Pinpoint the cell where the given text exists, returning its [x, y] midpoint coordinate. 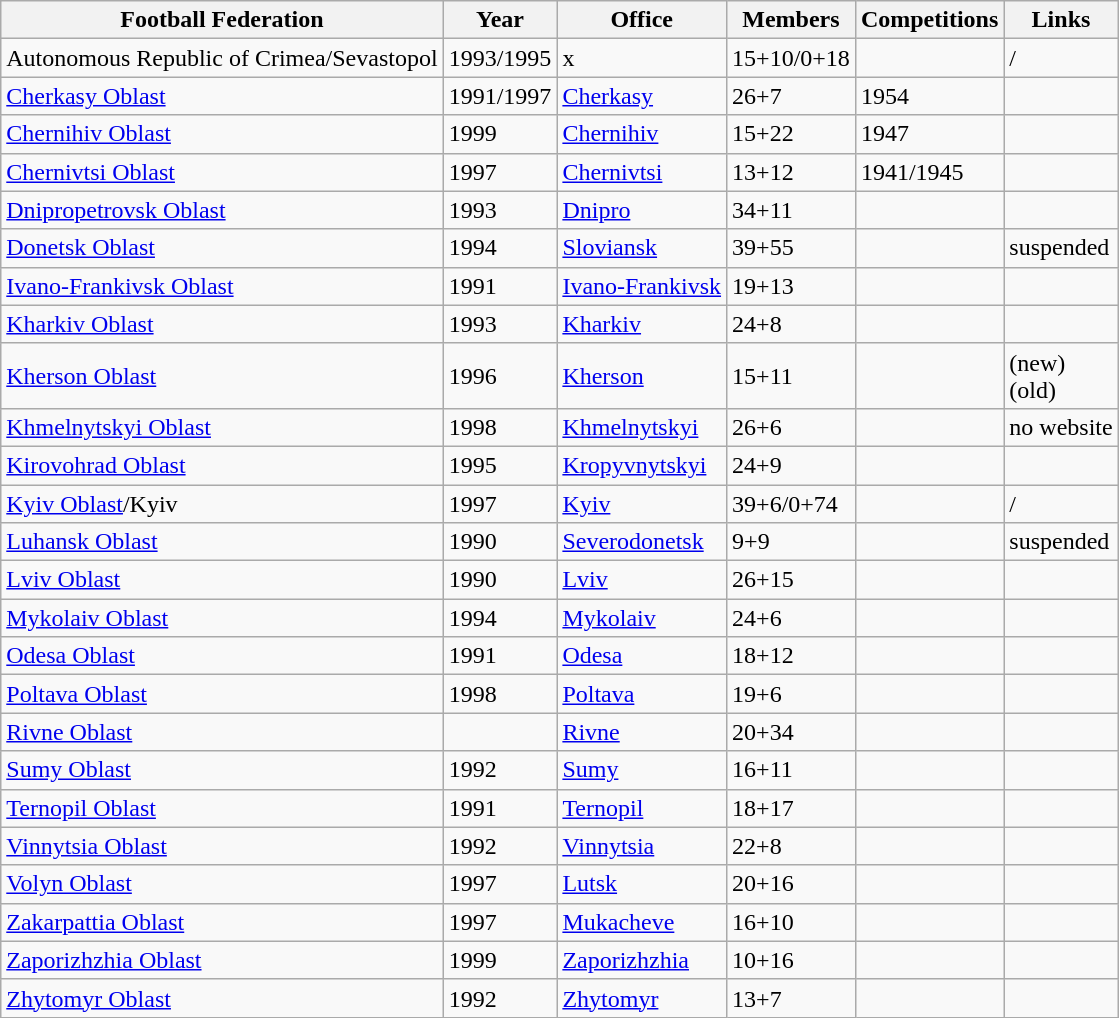
24+6 [792, 618]
1954 [929, 96]
Donetsk Oblast [222, 248]
1995 [500, 465]
Volyn Oblast [222, 884]
Members [792, 20]
Year [500, 20]
Kyiv [642, 503]
Kropyvnytskyi [642, 465]
13+12 [792, 172]
10+16 [792, 960]
Chernihiv [642, 134]
Zakarpattia Oblast [222, 922]
1941/1945 [929, 172]
24+9 [792, 465]
Vinnytsia [642, 846]
Mukacheve [642, 922]
Kirovohrad Oblast [222, 465]
Kherson [642, 376]
24+8 [792, 324]
Autonomous Republic of Crimea/Sevastopol [222, 58]
26+15 [792, 580]
16+11 [792, 770]
26+7 [792, 96]
Luhansk Oblast [222, 542]
Cherkasy [642, 96]
16+10 [792, 922]
Ivano-Frankivsk [642, 286]
Zhytomyr Oblast [222, 998]
Competitions [929, 20]
Mykolaiv [642, 618]
Rivne [642, 732]
Poltava [642, 694]
Chernivtsi Oblast [222, 172]
Football Federation [222, 20]
Kharkiv [642, 324]
15+11 [792, 376]
18+17 [792, 808]
Lviv Oblast [222, 580]
Lutsk [642, 884]
34+11 [792, 210]
1996 [500, 376]
Khmelnytskyi [642, 427]
1947 [929, 134]
Chernivtsi [642, 172]
(new) (old) [1061, 376]
20+16 [792, 884]
Ivano-Frankivsk Oblast [222, 286]
Zaporizhzhia [642, 960]
9+9 [792, 542]
Rivne Oblast [222, 732]
39+55 [792, 248]
Kyiv Oblast/Kyiv [222, 503]
Sumy Oblast [222, 770]
Dnipropetrovsk Oblast [222, 210]
Cherkasy Oblast [222, 96]
39+6/0+74 [792, 503]
Khmelnytskyi Oblast [222, 427]
Odesa [642, 656]
1991/1997 [500, 96]
Lviv [642, 580]
Odesa Oblast [222, 656]
no website [1061, 427]
Sloviansk [642, 248]
1993/1995 [500, 58]
Links [1061, 20]
22+8 [792, 846]
15+22 [792, 134]
13+7 [792, 998]
Mykolaiv Oblast [222, 618]
Office [642, 20]
19+6 [792, 694]
Zaporizhzhia Oblast [222, 960]
Ternopil [642, 808]
15+10/0+18 [792, 58]
26+6 [792, 427]
x [642, 58]
Zhytomyr [642, 998]
Ternopil Oblast [222, 808]
Poltava Oblast [222, 694]
Severodonetsk [642, 542]
18+12 [792, 656]
Dnipro [642, 210]
Kherson Oblast [222, 376]
Chernihiv Oblast [222, 134]
19+13 [792, 286]
Sumy [642, 770]
20+34 [792, 732]
Kharkiv Oblast [222, 324]
Vinnytsia Oblast [222, 846]
